Scan for the cell matching the given text and deliver its [X, Y] coordinate at center. 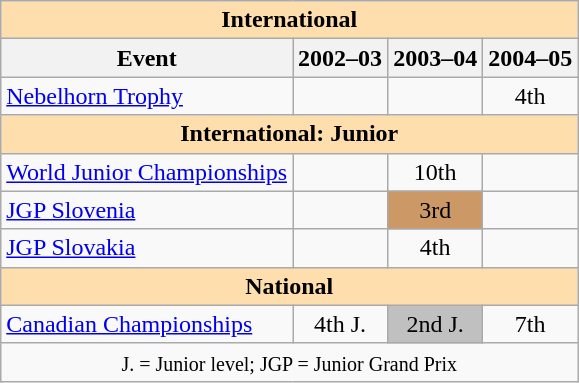
World Junior Championships [147, 172]
National [290, 286]
2003–04 [436, 58]
International: Junior [290, 134]
J. = Junior level; JGP = Junior Grand Prix [290, 362]
Event [147, 58]
JGP Slovenia [147, 210]
10th [436, 172]
7th [530, 324]
2004–05 [530, 58]
2nd J. [436, 324]
2002–03 [340, 58]
3rd [436, 210]
Canadian Championships [147, 324]
4th J. [340, 324]
International [290, 20]
Nebelhorn Trophy [147, 96]
JGP Slovakia [147, 248]
